Identify which cell holds the provided text, then report its [X, Y] central coordinate. 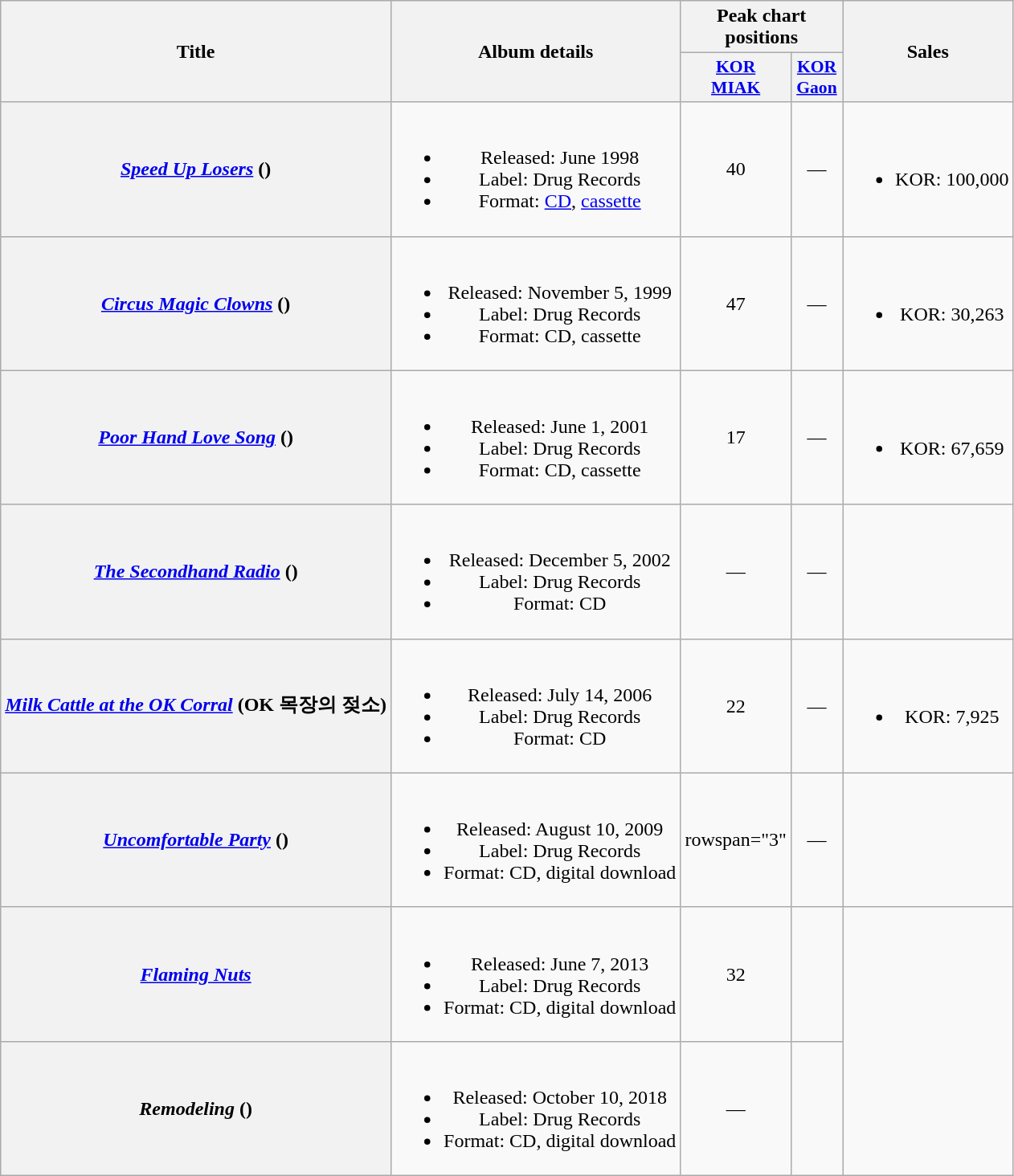
KOR: 7,925 [928, 705]
KOR: 100,000 [928, 169]
KOR: 30,263 [928, 304]
22 [736, 705]
Title [196, 51]
Sales [928, 51]
Album details [536, 51]
Uncomfortable Party () [196, 840]
47 [736, 304]
Circus Magic Clowns () [196, 304]
The Secondhand Radio () [196, 572]
Released: June 1, 2001Label: Drug RecordsFormat: CD, cassette [536, 437]
Peak chart positions [762, 27]
Speed Up Losers () [196, 169]
17 [736, 437]
Released: October 10, 2018Label: Drug RecordsFormat: CD, digital download [536, 1109]
Poor Hand Love Song () [196, 437]
Released: June 7, 2013Label: Drug RecordsFormat: CD, digital download [536, 974]
32 [736, 974]
Milk Cattle at the OK Corral (OK 목장의 젖소) [196, 705]
KOR: 67,659 [928, 437]
rowspan="3" [736, 840]
KORMIAK [736, 77]
Released: July 14, 2006Label: Drug RecordsFormat: CD [536, 705]
Released: December 5, 2002Label: Drug RecordsFormat: CD [536, 572]
Remodeling () [196, 1109]
Released: November 5, 1999Label: Drug RecordsFormat: CD, cassette [536, 304]
40 [736, 169]
Flaming Nuts [196, 974]
Released: June 1998Label: Drug RecordsFormat: CD, cassette [536, 169]
Released: August 10, 2009Label: Drug RecordsFormat: CD, digital download [536, 840]
KORGaon [816, 77]
